Return [x, y] of the center of cell containing provided text 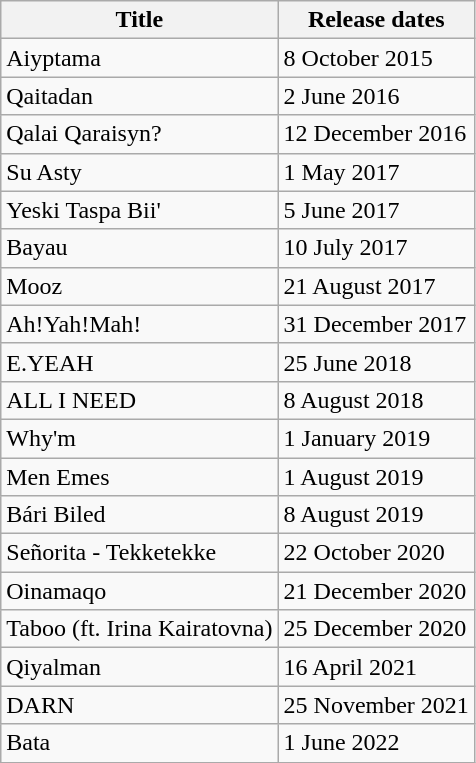
Yeski Taspa Bii' [140, 210]
21 December 2020 [376, 591]
Qalai Qaraisyn? [140, 134]
12 December 2016 [376, 134]
25 June 2018 [376, 362]
1 January 2019 [376, 438]
Title [140, 20]
Qaitadan [140, 96]
25 November 2021 [376, 705]
Señorita - Tekketekke [140, 553]
31 December 2017 [376, 324]
Qiyalman [140, 667]
DARN [140, 705]
Bata [140, 743]
22 October 2020 [376, 553]
10 July 2017 [376, 248]
1 May 2017 [376, 172]
1 June 2022 [376, 743]
E.YEAH [140, 362]
Release dates [376, 20]
Bayau [140, 248]
Men Emes [140, 477]
Su Asty [140, 172]
8 August 2018 [376, 400]
Ah!Yah!Mah! [140, 324]
16 April 2021 [376, 667]
8 October 2015 [376, 58]
5 June 2017 [376, 210]
Bári Biled [140, 515]
2 June 2016 [376, 96]
Why'm [140, 438]
Aiyptama [140, 58]
25 December 2020 [376, 629]
Oinamaqo [140, 591]
8 August 2019 [376, 515]
ALL I NEED [140, 400]
Taboo (ft. Irina Kairatovna) [140, 629]
Mooz [140, 286]
21 August 2017 [376, 286]
1 August 2019 [376, 477]
